Capture the cell that displays the provided text and extract its (X, Y) central coordinate. 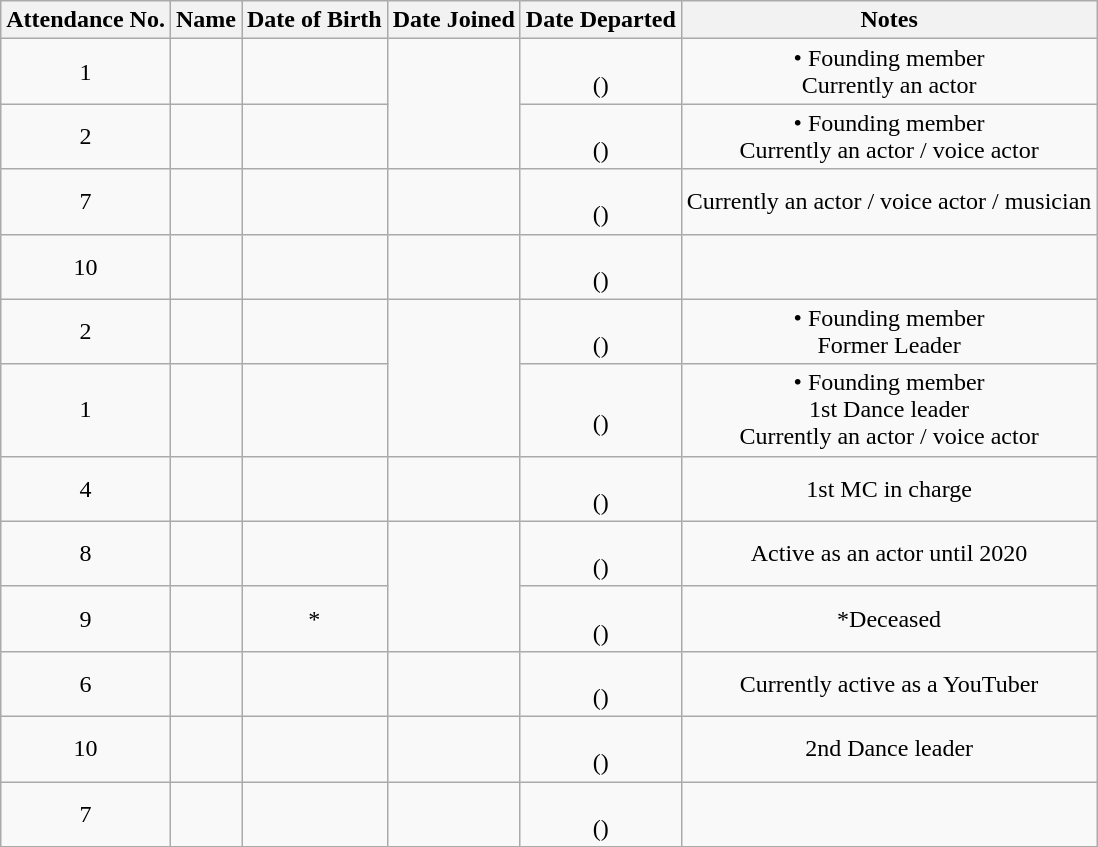
• Founding memberCurrently an actor (889, 72)
• Founding member Former Leader (889, 332)
Currently active as a YouTuber (889, 684)
6 (86, 684)
Currently an actor / voice actor / musician (889, 202)
• Founding member 1st Dance leaderCurrently an actor / voice actor (889, 410)
Date Joined (454, 20)
Notes (889, 20)
8 (86, 554)
Name (206, 20)
Date Departed (600, 20)
Date of Birth (315, 20)
Active as an actor until 2020 (889, 554)
4 (86, 488)
1st MC in charge (889, 488)
* (315, 618)
Attendance No. (86, 20)
2nd Dance leader (889, 748)
9 (86, 618)
• Founding memberCurrently an actor / voice actor (889, 136)
*Deceased (889, 618)
